Locate the cell with the specified text and output its (X, Y) center coordinate. 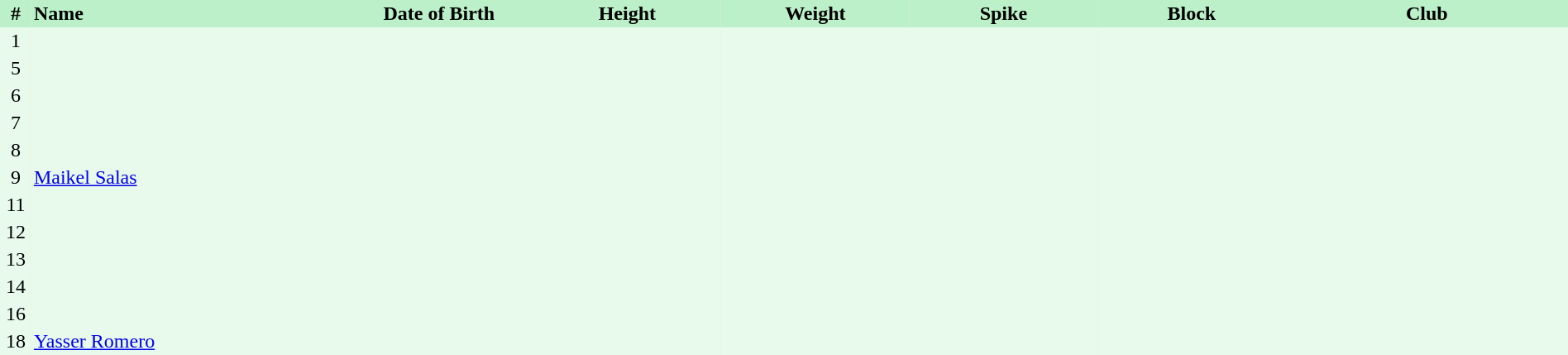
Name (189, 13)
Height (628, 13)
12 (16, 232)
16 (16, 314)
14 (16, 286)
Club (1427, 13)
Block (1192, 13)
7 (16, 122)
Yasser Romero (189, 341)
18 (16, 341)
Maikel Salas (189, 177)
1 (16, 41)
# (16, 13)
5 (16, 68)
8 (16, 151)
9 (16, 177)
11 (16, 205)
Weight (815, 13)
Spike (1004, 13)
6 (16, 96)
Date of Birth (439, 13)
13 (16, 260)
